Capture the cell that displays the provided text and extract its [X, Y] central coordinate. 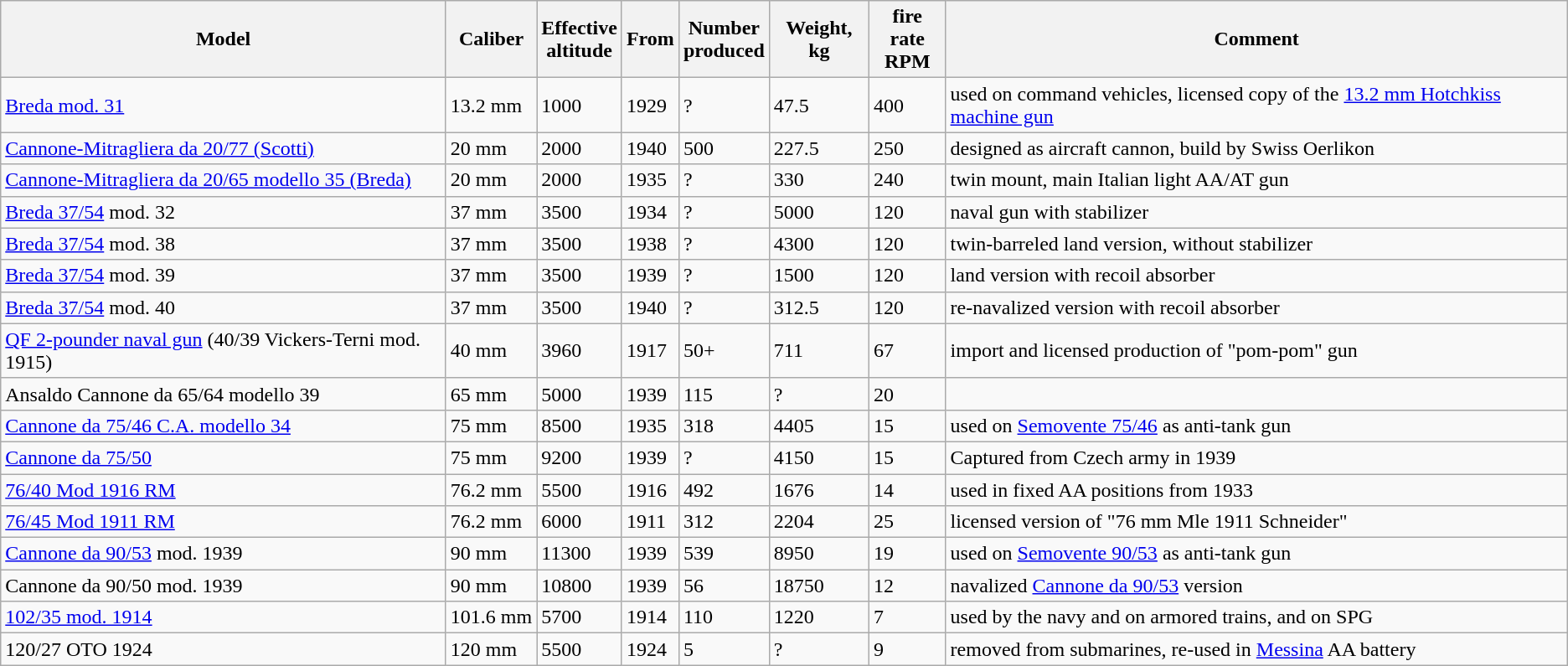
used in fixed AA positions from 1933 [1256, 490]
Cannone da 90/50 mod. 1939 [224, 586]
76/45 Mod 1911 RM [224, 522]
115 [724, 394]
711 [819, 350]
65 mm [491, 394]
25 [907, 522]
1938 [650, 244]
312 [724, 522]
1676 [819, 490]
1500 [819, 276]
539 [724, 554]
Captured from Czech army in 1939 [1256, 457]
twin-barreled land version, without stabilizer [1256, 244]
Breda mod. 31 [224, 106]
1934 [650, 212]
Cannone da 90/53 mod. 1939 [224, 554]
40 mm [491, 350]
used on Semovente 75/46 as anti-tank gun [1256, 426]
19 [907, 554]
used on Semovente 90/53 as anti-tank gun [1256, 554]
removed from submarines, re-used in Messina AA battery [1256, 649]
20 [907, 394]
Cannone da 75/46 C.A. modello 34 [224, 426]
2204 [819, 522]
6000 [580, 522]
1924 [650, 649]
used by the navy and on armored trains, and on SPG [1256, 617]
10800 [580, 586]
76/40 Mod 1916 RM [224, 490]
3960 [580, 350]
1220 [819, 617]
Effectivealtitude [580, 39]
7 [907, 617]
1914 [650, 617]
Model [224, 39]
From [650, 39]
designed as aircraft cannon, build by Swiss Oerlikon [1256, 148]
18750 [819, 586]
9200 [580, 457]
Weight, kg [819, 39]
1911 [650, 522]
250 [907, 148]
1929 [650, 106]
Breda 37/54 mod. 38 [224, 244]
Breda 37/54 mod. 40 [224, 307]
312.5 [819, 307]
240 [907, 180]
330 [819, 180]
re-navalized version with recoil absorber [1256, 307]
67 [907, 350]
4150 [819, 457]
1917 [650, 350]
4405 [819, 426]
318 [724, 426]
1916 [650, 490]
Cannone da 75/50 [224, 457]
1000 [580, 106]
120 mm [491, 649]
fire rate RPM [907, 39]
4300 [819, 244]
11300 [580, 554]
8950 [819, 554]
import and licensed production of "pom-pom" gun [1256, 350]
400 [907, 106]
56 [724, 586]
Numberproduced [724, 39]
14 [907, 490]
47.5 [819, 106]
101.6 mm [491, 617]
Caliber [491, 39]
Breda 37/54 mod. 39 [224, 276]
Cannone-Mitragliera da 20/65 modello 35 (Breda) [224, 180]
navalized Cannone da 90/53 version [1256, 586]
naval gun with stabilizer [1256, 212]
500 [724, 148]
5700 [580, 617]
5 [724, 649]
492 [724, 490]
8500 [580, 426]
licensed version of "76 mm Mle 1911 Schneider" [1256, 522]
120/27 OTO 1924 [224, 649]
Comment [1256, 39]
13.2 mm [491, 106]
102/35 mod. 1914 [224, 617]
twin mount, main Italian light AA/AT gun [1256, 180]
QF 2-pounder naval gun (40/39 Vickers-Terni mod. 1915) [224, 350]
Cannone-Mitragliera da 20/77 (Scotti) [224, 148]
227.5 [819, 148]
12 [907, 586]
Breda 37/54 mod. 32 [224, 212]
land version with recoil absorber [1256, 276]
used on command vehicles, licensed copy of the 13.2 mm Hotchkiss machine gun [1256, 106]
9 [907, 649]
50+ [724, 350]
Ansaldo Cannone da 65/64 modello 39 [224, 394]
110 [724, 617]
